Provide the [X, Y] coordinate of the cell's center where the given text is located.  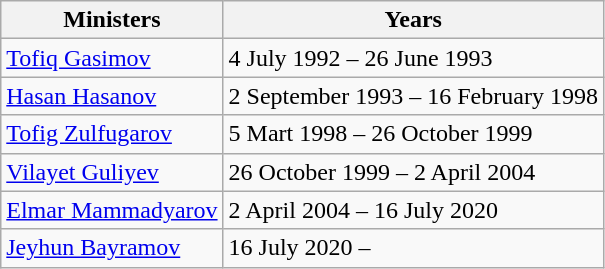
Ministers [112, 20]
2 September 1993 – 16 February 1998 [413, 96]
Jeyhun Bayramov [112, 248]
Vilayet Guliyev [112, 172]
26 October 1999 – 2 April 2004 [413, 172]
Elmar Mammadyarov [112, 210]
Tofiq Gasimov [112, 58]
2 April 2004 – 16 July 2020 [413, 210]
4 July 1992 – 26 June 1993 [413, 58]
5 Mart 1998 – 26 October 1999 [413, 134]
Years [413, 20]
16 July 2020 – [413, 248]
Hasan Hasanov [112, 96]
Tofig Zulfugarov [112, 134]
